Detect which cell encompasses the target text, then output its (x, y) center coordinate. 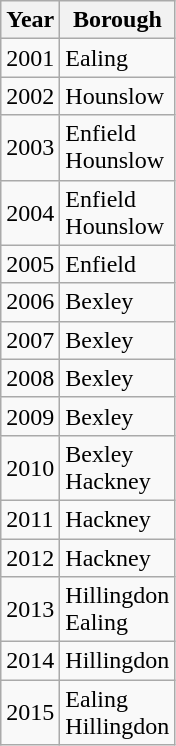
2012 (30, 557)
Year (30, 20)
2001 (30, 58)
HillingdonEaling (118, 610)
Hounslow (118, 96)
2003 (30, 148)
Enfield (118, 264)
2014 (30, 661)
2008 (30, 378)
2011 (30, 519)
2006 (30, 302)
BexleyHackney (118, 468)
Hillingdon (118, 661)
Ealing (118, 58)
2013 (30, 610)
2010 (30, 468)
2004 (30, 212)
Borough (118, 20)
2009 (30, 416)
EalingHillingdon (118, 712)
2005 (30, 264)
2015 (30, 712)
2002 (30, 96)
2007 (30, 340)
